Return [X, Y] of the center of cell containing provided text 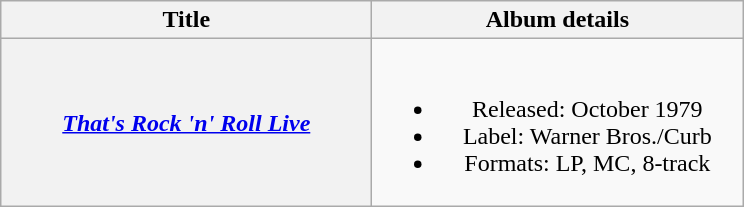
Album details [558, 20]
That's Rock 'n' Roll Live [186, 122]
Released: October 1979Label: Warner Bros./CurbFormats: LP, MC, 8-track [558, 122]
Title [186, 20]
